Scan for the cell matching the given text and deliver its (X, Y) coordinate at center. 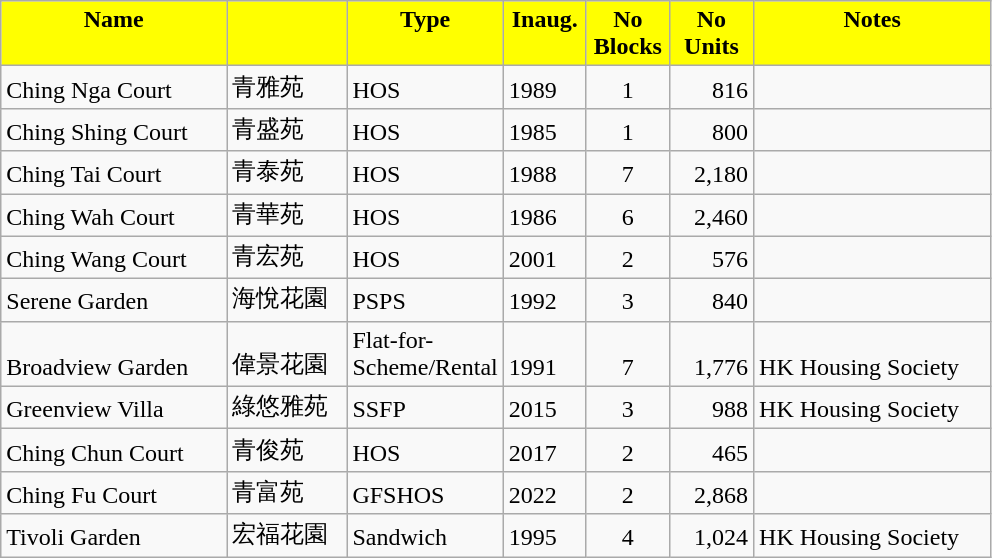
2022 (544, 492)
No Blocks (628, 34)
青華苑 (287, 216)
Greenview Villa (114, 408)
2017 (544, 450)
Sandwich (425, 536)
1985 (544, 130)
PSPS (425, 300)
6 (628, 216)
988 (711, 408)
2001 (544, 258)
4 (628, 536)
Ching Wah Court (114, 216)
Type (425, 34)
海悅花園 (287, 300)
1989 (544, 88)
800 (711, 130)
Ching Tai Court (114, 172)
1995 (544, 536)
青雅苑 (287, 88)
GFSHOS (425, 492)
2,180 (711, 172)
1988 (544, 172)
Inaug. (544, 34)
偉景花園 (287, 354)
2,460 (711, 216)
宏福花園 (287, 536)
青泰苑 (287, 172)
840 (711, 300)
Flat-for-Scheme/Rental (425, 354)
青宏苑 (287, 258)
Tivoli Garden (114, 536)
1991 (544, 354)
SSFP (425, 408)
Name (114, 34)
綠悠雅苑 (287, 408)
Notes (872, 34)
青盛苑 (287, 130)
Ching Fu Court (114, 492)
Ching Shing Court (114, 130)
Broadview Garden (114, 354)
No Units (711, 34)
2,868 (711, 492)
Ching Nga Court (114, 88)
2015 (544, 408)
1992 (544, 300)
青俊苑 (287, 450)
1986 (544, 216)
816 (711, 88)
576 (711, 258)
1,776 (711, 354)
青富苑 (287, 492)
Serene Garden (114, 300)
Ching Wang Court (114, 258)
Ching Chun Court (114, 450)
1,024 (711, 536)
465 (711, 450)
